Search for the cell housing the specified text and yield its (X, Y) center coordinate. 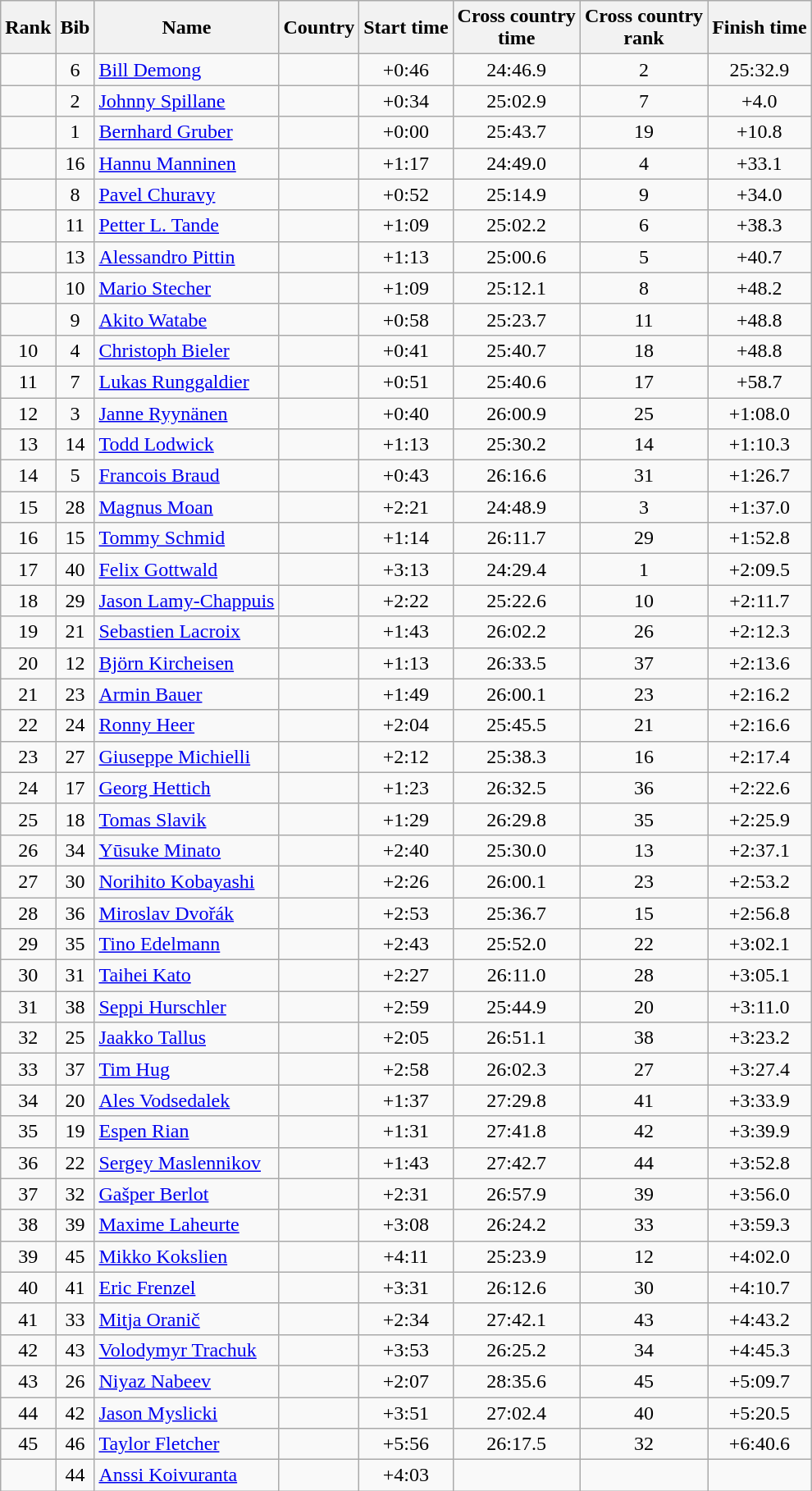
26:32.5 (517, 788)
Taylor Fletcher (187, 1444)
24:29.4 (517, 569)
+2:53.2 (760, 881)
25:14.9 (517, 194)
27:42.7 (517, 1163)
Maxime Laheurte (187, 1225)
+2:12.3 (760, 632)
Eric Frenzel (187, 1287)
+1:37 (406, 1100)
Hannu Manninen (187, 163)
+1:17 (406, 163)
24:49.0 (517, 163)
Norihito Kobayashi (187, 881)
Finish time (760, 28)
26:51.1 (517, 1038)
+2:27 (406, 976)
Yūsuke Minato (187, 850)
24:46.9 (517, 70)
+4:43.2 (760, 1319)
+1:52.8 (760, 538)
+1:08.0 (760, 413)
+0:58 (406, 319)
+5:20.5 (760, 1412)
25:23.9 (517, 1256)
+1:10.3 (760, 445)
+4.0 (760, 101)
25:12.1 (517, 288)
+2:16.6 (760, 725)
+3:05.1 (760, 976)
+2:13.6 (760, 663)
+5:56 (406, 1444)
24:48.9 (517, 507)
25:40.7 (517, 350)
25:23.7 (517, 319)
+3:11.0 (760, 1007)
Bill Demong (187, 70)
26:16.6 (517, 476)
25:45.5 (517, 725)
26:12.6 (517, 1287)
28:35.6 (517, 1381)
+34.0 (760, 194)
+5:09.7 (760, 1381)
Björn Kircheisen (187, 663)
+2:12 (406, 757)
+0:52 (406, 194)
Anssi Koivuranta (187, 1475)
+0:34 (406, 101)
Georg Hettich (187, 788)
+3:56.0 (760, 1194)
+3:31 (406, 1287)
Miroslav Dvořák (187, 913)
Seppi Hurschler (187, 1007)
+2:09.5 (760, 569)
+3:52.8 (760, 1163)
+0:46 (406, 70)
26:25.2 (517, 1350)
Volodymyr Trachuk (187, 1350)
27:41.8 (517, 1132)
26:02.2 (517, 632)
27:42.1 (517, 1319)
+2:43 (406, 944)
27:29.8 (517, 1100)
+2:34 (406, 1319)
+1:26.7 (760, 476)
+2:05 (406, 1038)
25:32.9 (760, 70)
+2:16.2 (760, 694)
Armin Bauer (187, 694)
Petter L. Tande (187, 226)
+4:03 (406, 1475)
25:00.6 (517, 257)
Name (187, 28)
Bernhard Gruber (187, 132)
Niyaz Nabeev (187, 1381)
+2:17.4 (760, 757)
+2:07 (406, 1381)
Alessandro Pittin (187, 257)
Espen Rian (187, 1132)
+10.8 (760, 132)
+2:25.9 (760, 819)
+4:45.3 (760, 1350)
Sebastien Lacroix (187, 632)
25:52.0 (517, 944)
+58.7 (760, 382)
+0:40 (406, 413)
+38.3 (760, 226)
46 (75, 1444)
Felix Gottwald (187, 569)
+1:31 (406, 1132)
Janne Ryynänen (187, 413)
27:02.4 (517, 1412)
+6:40.6 (760, 1444)
26:57.9 (517, 1194)
Johnny Spillane (187, 101)
+3:59.3 (760, 1225)
+3:51 (406, 1412)
Rank (28, 28)
+2:21 (406, 507)
+2:26 (406, 881)
Tino Edelmann (187, 944)
+1:29 (406, 819)
+2:53 (406, 913)
25:02.9 (517, 101)
Giuseppe Michielli (187, 757)
26:24.2 (517, 1225)
Mario Stecher (187, 288)
+2:11.7 (760, 601)
Gašper Berlot (187, 1194)
+4:11 (406, 1256)
26:11.7 (517, 538)
+3:02.1 (760, 944)
25:40.6 (517, 382)
+2:40 (406, 850)
Jason Myslicki (187, 1412)
Cross country rank (643, 28)
+1:23 (406, 788)
Mikko Kokslien (187, 1256)
+0:43 (406, 476)
Tim Hug (187, 1069)
Magnus Moan (187, 507)
Pavel Churavy (187, 194)
+3:08 (406, 1225)
Akito Watabe (187, 319)
+0:00 (406, 132)
Sergey Maslennikov (187, 1163)
+3:23.2 (760, 1038)
+40.7 (760, 257)
Jason Lamy-Chappuis (187, 601)
+0:41 (406, 350)
+3:53 (406, 1350)
25:30.0 (517, 850)
25:43.7 (517, 132)
+1:37.0 (760, 507)
Ronny Heer (187, 725)
25:30.2 (517, 445)
+2:04 (406, 725)
25:02.2 (517, 226)
Tommy Schmid (187, 538)
+1:14 (406, 538)
Christoph Bieler (187, 350)
+4:02.0 (760, 1256)
26:29.8 (517, 819)
Cross country time (517, 28)
25:38.3 (517, 757)
26:33.5 (517, 663)
26:02.3 (517, 1069)
Ales Vodsedalek (187, 1100)
+0:51 (406, 382)
Country (319, 28)
+2:37.1 (760, 850)
25:44.9 (517, 1007)
+2:56.8 (760, 913)
+48.2 (760, 288)
Taihei Kato (187, 976)
+2:58 (406, 1069)
25:36.7 (517, 913)
25:22.6 (517, 601)
Bib (75, 28)
+3:39.9 (760, 1132)
+2:22 (406, 601)
+3:33.9 (760, 1100)
+1:49 (406, 694)
Tomas Slavik (187, 819)
26:17.5 (517, 1444)
Start time (406, 28)
26:00.9 (517, 413)
+3:13 (406, 569)
Francois Braud (187, 476)
+33.1 (760, 163)
+4:10.7 (760, 1287)
Mitja Oranič (187, 1319)
+2:31 (406, 1194)
Todd Lodwick (187, 445)
+3:27.4 (760, 1069)
+2:59 (406, 1007)
Jaakko Tallus (187, 1038)
+2:22.6 (760, 788)
26:11.0 (517, 976)
Lukas Runggaldier (187, 382)
